Scan for the cell matching the given text and deliver its (x, y) coordinate at center. 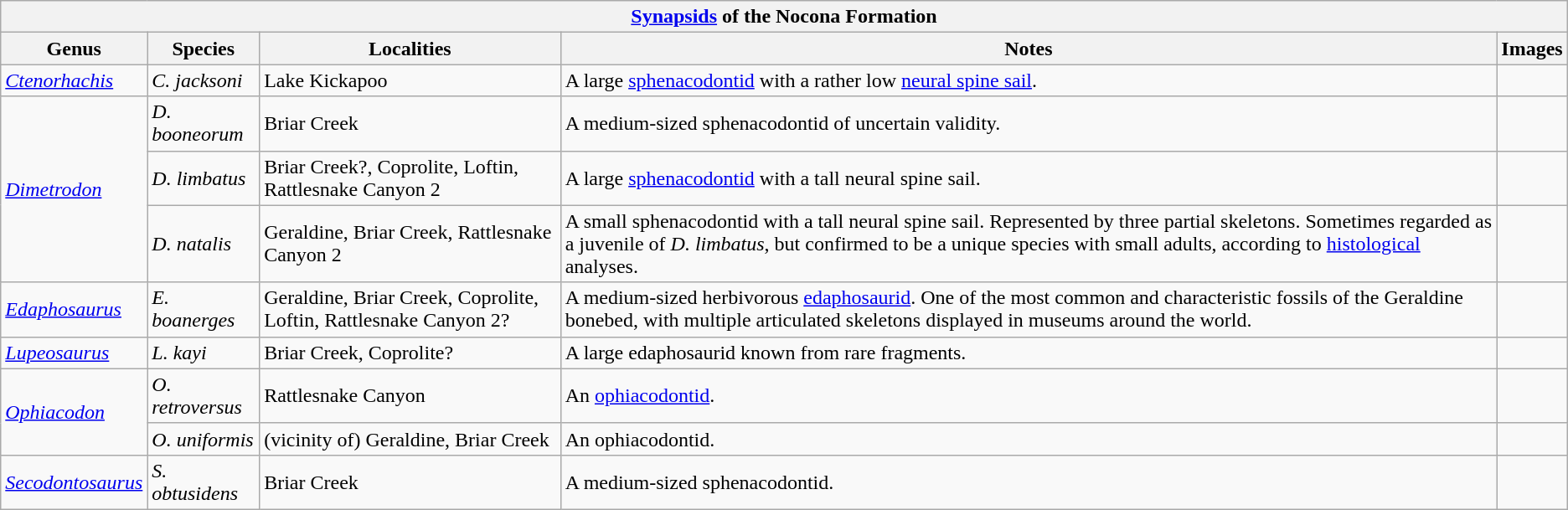
D. booneorum (204, 124)
O. uniformis (204, 439)
Species (204, 49)
Images (1532, 49)
A medium-sized sphenacodontid of uncertain validity. (1029, 124)
Edaphosaurus (74, 310)
A large sphenacodontid with a rather low neural spine sail. (1029, 80)
Rattlesnake Canyon (410, 395)
Ophiacodon (74, 412)
Ctenorhachis (74, 80)
Secodontosaurus (74, 482)
(vicinity of) Geraldine, Briar Creek (410, 439)
D. limbatus (204, 178)
C. jacksoni (204, 80)
A large edaphosaurid known from rare fragments. (1029, 353)
S. obtusidens (204, 482)
Geraldine, Briar Creek, Rattlesnake Canyon 2 (410, 244)
A medium-sized sphenacodontid. (1029, 482)
Briar Creek, Coprolite? (410, 353)
E. boanerges (204, 310)
Lake Kickapoo (410, 80)
O. retroversus (204, 395)
Dimetrodon (74, 189)
L. kayi (204, 353)
Geraldine, Briar Creek, Coprolite, Loftin, Rattlesnake Canyon 2? (410, 310)
Notes (1029, 49)
D. natalis (204, 244)
Briar Creek?, Coprolite, Loftin, Rattlesnake Canyon 2 (410, 178)
Localities (410, 49)
Genus (74, 49)
Lupeosaurus (74, 353)
Synapsids of the Nocona Formation (784, 17)
A large sphenacodontid with a tall neural spine sail. (1029, 178)
